Output the [x, y] coordinate of the center of the cell containing the given text.  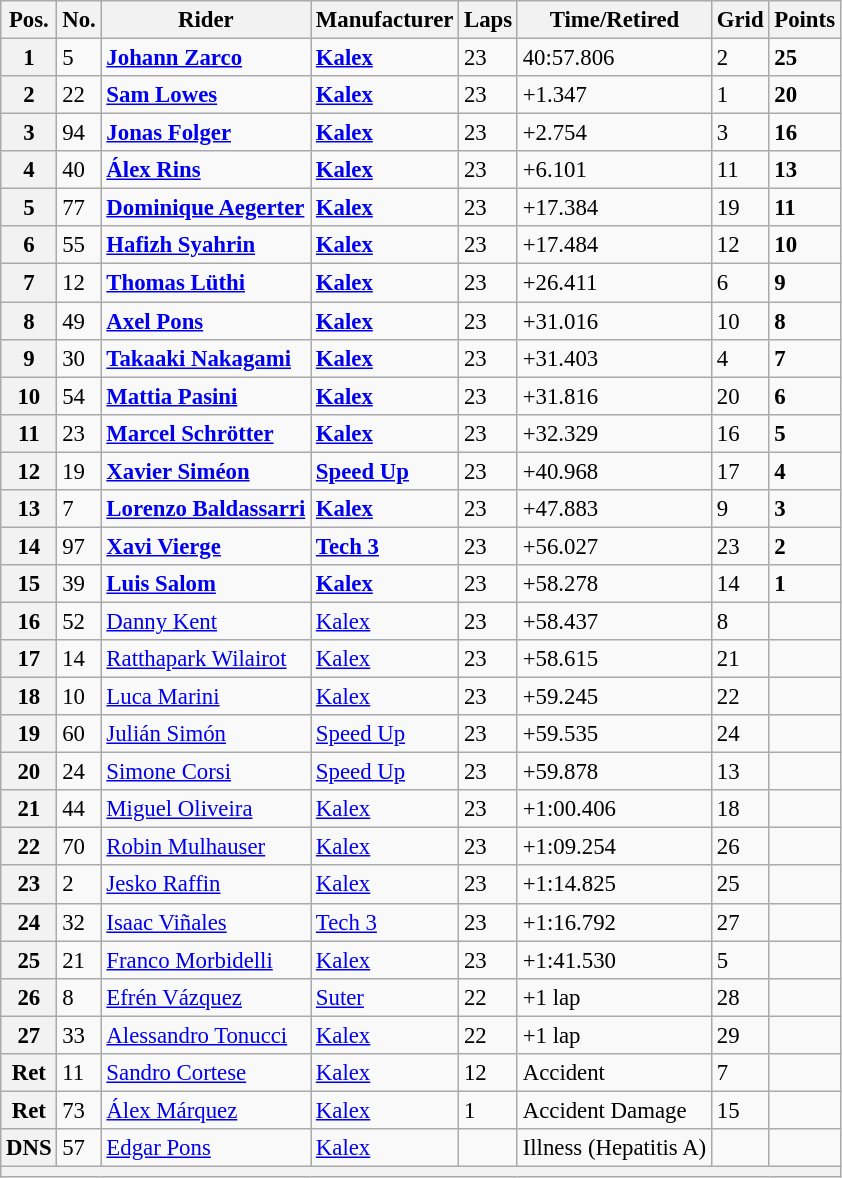
Xavier Siméon [206, 471]
+1:14.825 [614, 885]
28 [740, 997]
39 [79, 584]
Hafizh Syahrin [206, 245]
Luis Salom [206, 584]
Dominique Aegerter [206, 208]
73 [79, 1110]
+1:09.254 [614, 847]
Isaac Viñales [206, 922]
Pos. [29, 20]
Edgar Pons [206, 1148]
Rider [206, 20]
+40.968 [614, 471]
33 [79, 1035]
44 [79, 809]
Luca Marini [206, 697]
40 [79, 170]
Miguel Oliveira [206, 809]
+47.883 [614, 509]
Efrén Vázquez [206, 997]
+26.411 [614, 283]
29 [740, 1035]
Xavi Vierge [206, 546]
+31.403 [614, 358]
30 [79, 358]
54 [79, 396]
+31.816 [614, 396]
Álex Márquez [206, 1110]
DNS [29, 1148]
Manufacturer [385, 20]
60 [79, 734]
Takaaki Nakagami [206, 358]
+32.329 [614, 433]
Suter [385, 997]
94 [79, 133]
+17.484 [614, 245]
Points [804, 20]
No. [79, 20]
Franco Morbidelli [206, 960]
+56.027 [614, 546]
Sam Lowes [206, 95]
Jesko Raffin [206, 885]
49 [79, 321]
Álex Rins [206, 170]
40:57.806 [614, 58]
Accident [614, 1073]
+2.754 [614, 133]
+58.278 [614, 584]
Robin Mulhauser [206, 847]
97 [79, 546]
Accident Damage [614, 1110]
Alessandro Tonucci [206, 1035]
+6.101 [614, 170]
+1:16.792 [614, 922]
70 [79, 847]
Danny Kent [206, 621]
Illness (Hepatitis A) [614, 1148]
Laps [488, 20]
32 [79, 922]
+59.878 [614, 772]
52 [79, 621]
Jonas Folger [206, 133]
Grid [740, 20]
77 [79, 208]
+59.535 [614, 734]
Johann Zarco [206, 58]
Ratthapark Wilairot [206, 659]
+1:00.406 [614, 809]
+58.437 [614, 621]
Sandro Cortese [206, 1073]
Lorenzo Baldassarri [206, 509]
+59.245 [614, 697]
57 [79, 1148]
Time/Retired [614, 20]
Marcel Schrötter [206, 433]
Julián Simón [206, 734]
+31.016 [614, 321]
Axel Pons [206, 321]
Thomas Lüthi [206, 283]
55 [79, 245]
+58.615 [614, 659]
+17.384 [614, 208]
+1.347 [614, 95]
Mattia Pasini [206, 396]
Simone Corsi [206, 772]
+1:41.530 [614, 960]
